Identify which cell holds the provided text, then report its (X, Y) central coordinate. 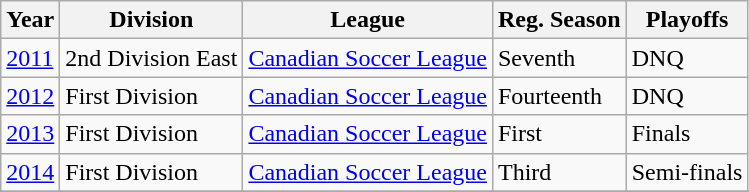
Playoffs (687, 20)
League (368, 20)
2013 (30, 134)
2011 (30, 58)
Year (30, 20)
First (559, 134)
Finals (687, 134)
2014 (30, 172)
Division (152, 20)
2012 (30, 96)
Reg. Season (559, 20)
Semi-finals (687, 172)
Fourteenth (559, 96)
Third (559, 172)
2nd Division East (152, 58)
Seventh (559, 58)
